Extract the [X, Y] coordinate from the center of the cell holding the provided text.  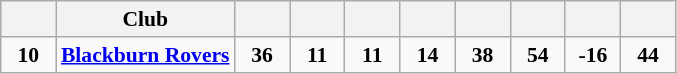
38 [482, 55]
10 [28, 55]
Club [146, 19]
14 [428, 55]
54 [538, 55]
36 [262, 55]
44 [648, 55]
Blackburn Rovers [146, 55]
-16 [592, 55]
